Provide the [x, y] coordinate of the cell's center where the given text is located.  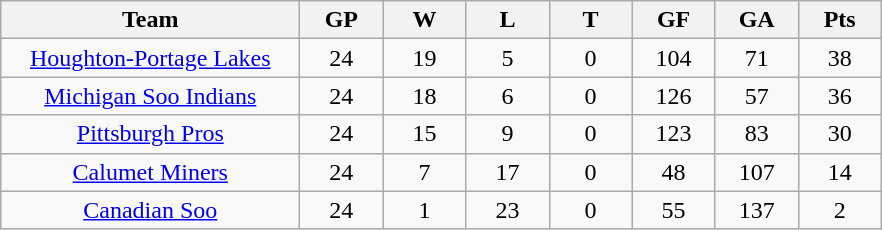
83 [756, 134]
GA [756, 20]
104 [674, 58]
Houghton-Portage Lakes [150, 58]
137 [756, 210]
57 [756, 96]
Pts [840, 20]
19 [424, 58]
Pittsburgh Pros [150, 134]
18 [424, 96]
L [508, 20]
9 [508, 134]
Michigan Soo Indians [150, 96]
6 [508, 96]
5 [508, 58]
7 [424, 172]
48 [674, 172]
55 [674, 210]
123 [674, 134]
36 [840, 96]
17 [508, 172]
W [424, 20]
126 [674, 96]
2 [840, 210]
107 [756, 172]
30 [840, 134]
GF [674, 20]
71 [756, 58]
Canadian Soo [150, 210]
38 [840, 58]
GP [342, 20]
23 [508, 210]
15 [424, 134]
1 [424, 210]
14 [840, 172]
T [590, 20]
Team [150, 20]
Calumet Miners [150, 172]
